Find where the given text appears and provide that cell's center as [x, y] coordinate. 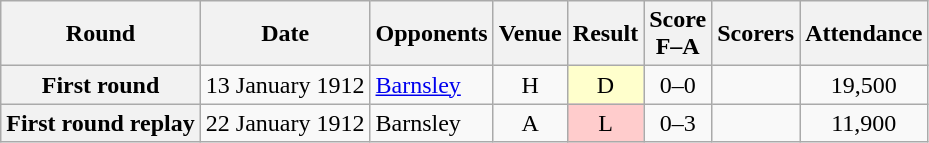
11,900 [864, 123]
First round [101, 85]
0–0 [678, 85]
Venue [530, 34]
22 January 1912 [285, 123]
First round replay [101, 123]
D [605, 85]
Round [101, 34]
L [605, 123]
H [530, 85]
0–3 [678, 123]
Attendance [864, 34]
Opponents [432, 34]
ScoreF–A [678, 34]
Date [285, 34]
Scorers [756, 34]
19,500 [864, 85]
A [530, 123]
Result [605, 34]
13 January 1912 [285, 85]
